Return [X, Y] of the center of cell containing provided text 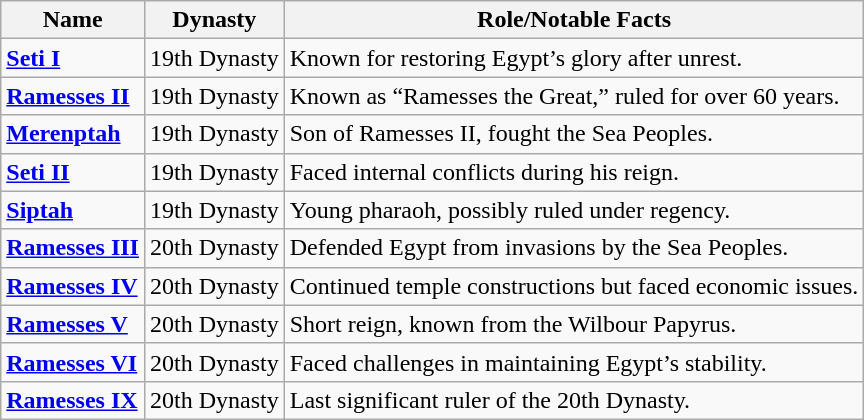
Faced internal conflicts during his reign. [574, 172]
Ramesses IX [73, 400]
Young pharaoh, possibly ruled under regency. [574, 210]
Continued temple constructions but faced economic issues. [574, 286]
Defended Egypt from invasions by the Sea Peoples. [574, 248]
Seti I [73, 58]
Ramesses V [73, 324]
Son of Ramesses II, fought the Sea Peoples. [574, 134]
Dynasty [214, 20]
Ramesses III [73, 248]
Known for restoring Egypt’s glory after unrest. [574, 58]
Name [73, 20]
Known as “Ramesses the Great,” ruled for over 60 years. [574, 96]
Ramesses II [73, 96]
Last significant ruler of the 20th Dynasty. [574, 400]
Ramesses VI [73, 362]
Seti II [73, 172]
Merenptah [73, 134]
Faced challenges in maintaining Egypt’s stability. [574, 362]
Short reign, known from the Wilbour Papyrus. [574, 324]
Ramesses IV [73, 286]
Role/Notable Facts [574, 20]
Siptah [73, 210]
